Detect which cell encompasses the target text, then output its (X, Y) center coordinate. 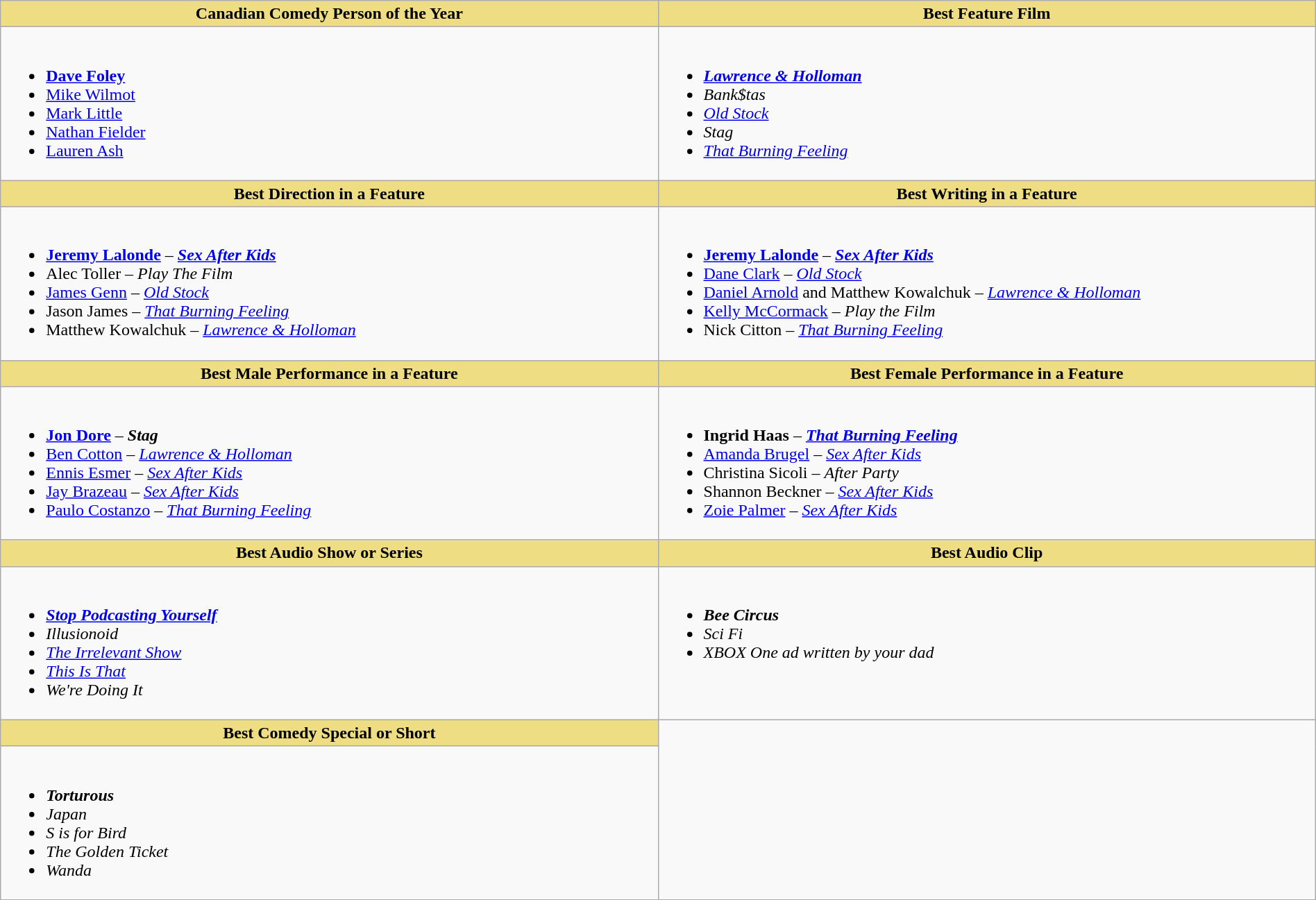
Canadian Comedy Person of the Year (329, 14)
TorturousJapanS is for BirdThe Golden TicketWanda (329, 823)
Best Direction in a Feature (329, 194)
Stop Podcasting YourselfIllusionoidThe Irrelevant ShowThis Is ThatWe're Doing It (329, 643)
Lawrence & HollomanBank$tasOld StockStagThat Burning Feeling (987, 104)
Best Audio Show or Series (329, 553)
Best Feature Film (987, 14)
Best Writing in a Feature (987, 194)
Jon Dore – StagBen Cotton – Lawrence & HollomanEnnis Esmer – Sex After KidsJay Brazeau – Sex After KidsPaulo Costanzo – That Burning Feeling (329, 464)
Best Comedy Special or Short (329, 733)
Best Audio Clip (987, 553)
Best Male Performance in a Feature (329, 373)
Dave FoleyMike WilmotMark LittleNathan FielderLauren Ash (329, 104)
Bee CircusSci FiXBOX One ad written by your dad (987, 643)
Best Female Performance in a Feature (987, 373)
